Capture the cell that displays the provided text and extract its [x, y] central coordinate. 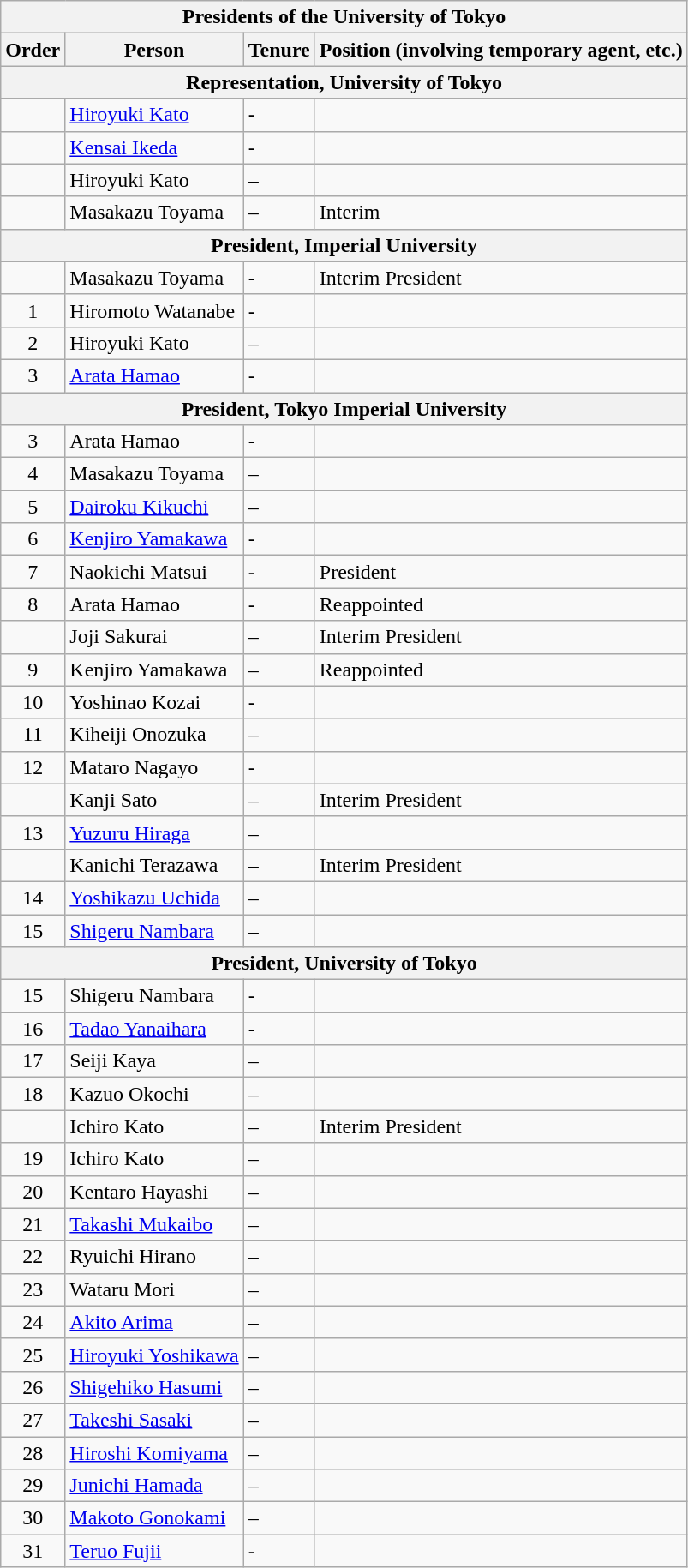
6 [33, 539]
President, University of Tokyo [344, 964]
17 [33, 1061]
Hiroshi Komiyama [154, 1453]
Interim [500, 213]
Yuzuru Hiraga [154, 832]
21 [33, 1224]
Mataro Nagayo [154, 767]
Ryuichi Hirano [154, 1257]
Shigehiko Hasumi [154, 1387]
Kazuo Okochi [154, 1094]
Kiheiji Onozuka [154, 735]
Takeshi Sasaki [154, 1420]
20 [33, 1192]
Junichi Hamada [154, 1486]
29 [33, 1486]
26 [33, 1387]
President [500, 572]
Person [154, 50]
28 [33, 1453]
11 [33, 735]
8 [33, 604]
24 [33, 1322]
Wataru Mori [154, 1289]
1 [33, 310]
Order [33, 50]
13 [33, 832]
5 [33, 507]
Yoshinao Kozai [154, 702]
Kensai Ikeda [154, 147]
25 [33, 1355]
Presidents of the University of Tokyo [344, 17]
7 [33, 572]
Makoto Gonokami [154, 1518]
Akito Arima [154, 1322]
Joji Sakurai [154, 637]
Position (involving temporary agent, etc.) [500, 50]
Yoshikazu Uchida [154, 898]
President, Imperial University [344, 245]
14 [33, 898]
Hiromoto Watanabe [154, 310]
27 [33, 1420]
Representation, University of Tokyo [344, 82]
10 [33, 702]
31 [33, 1551]
9 [33, 670]
Kentaro Hayashi [154, 1192]
18 [33, 1094]
Kanji Sato [154, 800]
23 [33, 1289]
Dairoku Kikuchi [154, 507]
President, Tokyo Imperial University [344, 409]
22 [33, 1257]
30 [33, 1518]
Kanichi Terazawa [154, 865]
4 [33, 474]
16 [33, 1029]
19 [33, 1159]
2 [33, 343]
Hiroyuki Yoshikawa [154, 1355]
Tenure [279, 50]
12 [33, 767]
Tadao Yanaihara [154, 1029]
Naokichi Matsui [154, 572]
Seiji Kaya [154, 1061]
Takashi Mukaibo [154, 1224]
Teruo Fujii [154, 1551]
